Output the (x, y) coordinate of the center of the cell containing the given text.  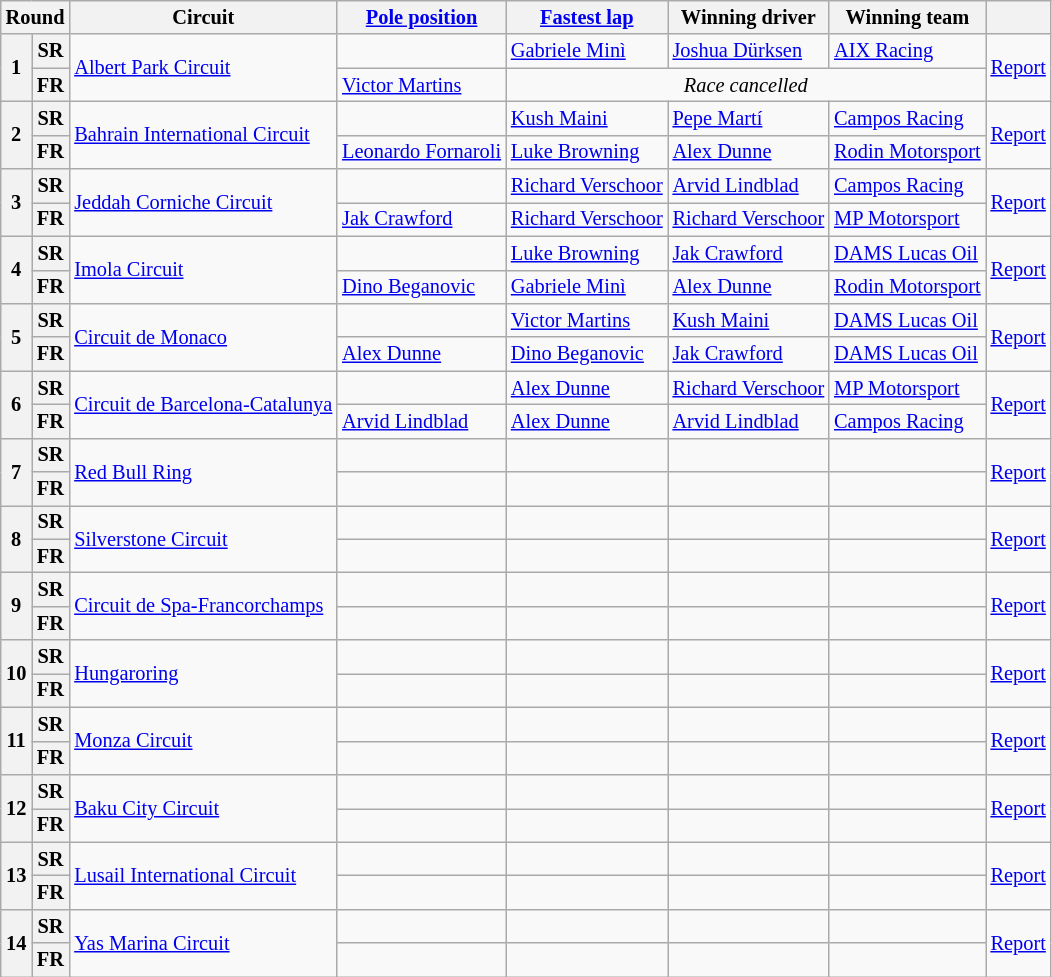
Winning driver (749, 17)
Red Bull Ring (203, 472)
Yas Marina Circuit (203, 942)
Imola Circuit (203, 270)
3 (16, 202)
Lusail International Circuit (203, 876)
2 (16, 134)
Circuit de Spa-Francorchamps (203, 606)
Circuit (203, 17)
14 (16, 942)
Race cancelled (746, 85)
Round (36, 17)
AIX Racing (907, 51)
10 (16, 674)
9 (16, 606)
12 (16, 808)
Circuit de Barcelona-Catalunya (203, 404)
Hungaroring (203, 674)
7 (16, 472)
Pole position (422, 17)
Circuit de Monaco (203, 336)
Baku City Circuit (203, 808)
Jeddah Corniche Circuit (203, 202)
6 (16, 404)
Pepe Martí (749, 118)
Albert Park Circuit (203, 68)
8 (16, 538)
5 (16, 336)
13 (16, 876)
Fastest lap (587, 17)
11 (16, 740)
Monza Circuit (203, 740)
Silverstone Circuit (203, 538)
1 (16, 68)
Joshua Dürksen (749, 51)
Winning team (907, 17)
Bahrain International Circuit (203, 134)
4 (16, 270)
Leonardo Fornaroli (422, 152)
